Search for the cell housing the specified text and yield its [X, Y] center coordinate. 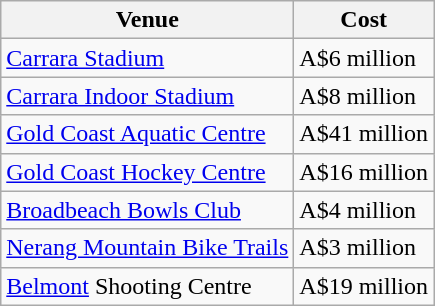
Broadbeach Bowls Club [148, 210]
A$16 million [364, 172]
A$19 million [364, 286]
Cost [364, 20]
A$6 million [364, 58]
Belmont Shooting Centre [148, 286]
A$4 million [364, 210]
Gold Coast Aquatic Centre [148, 134]
A$41 million [364, 134]
Nerang Mountain Bike Trails [148, 248]
Carrara Indoor Stadium [148, 96]
Venue [148, 20]
Gold Coast Hockey Centre [148, 172]
Carrara Stadium [148, 58]
A$8 million [364, 96]
A$3 million [364, 248]
